Search for the cell housing the specified text and yield its (x, y) center coordinate. 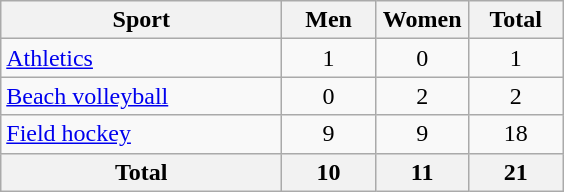
Athletics (142, 58)
11 (422, 172)
Beach volleyball (142, 96)
21 (516, 172)
18 (516, 134)
Sport (142, 20)
Women (422, 20)
Field hockey (142, 134)
10 (329, 172)
Men (329, 20)
